Capture the cell that displays the provided text and extract its (x, y) central coordinate. 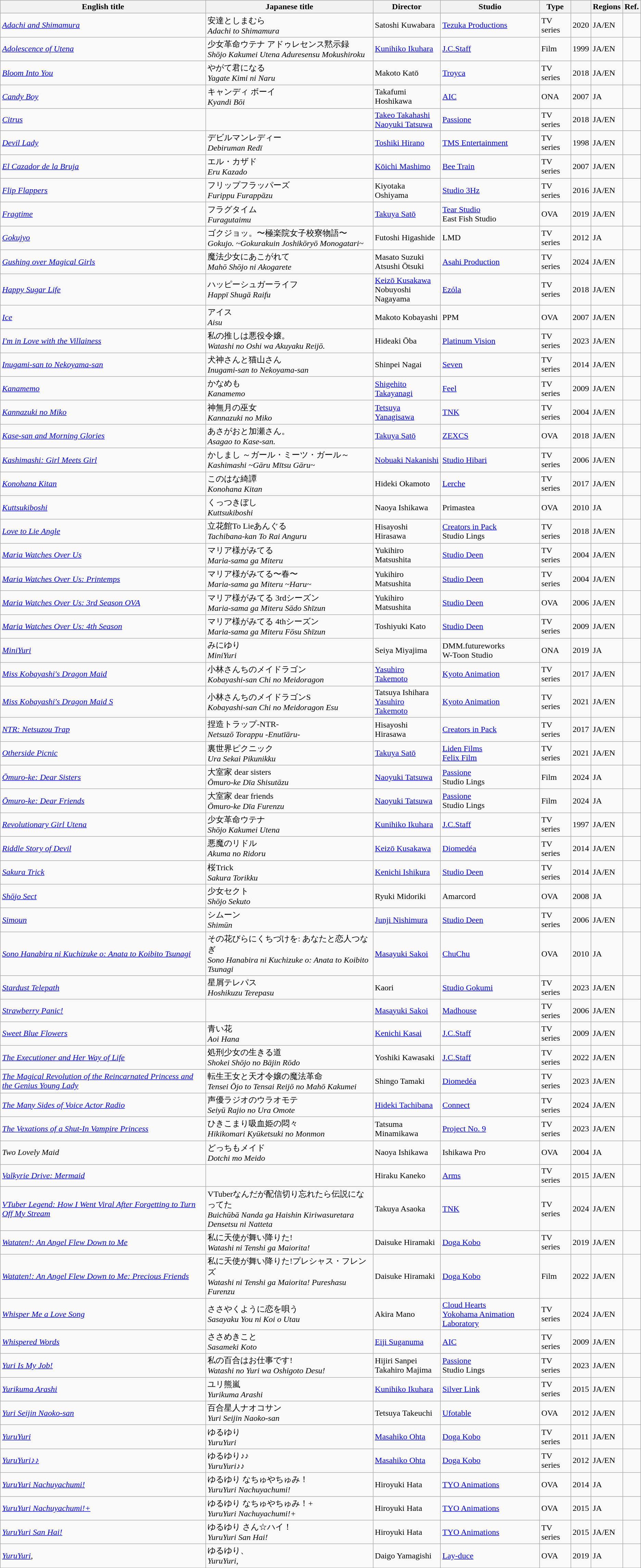
Lerche (490, 484)
ChuChu (490, 954)
Love to Lie Angle (103, 531)
ゆるゆり YuruYuri (290, 1437)
The Many Sides of Voice Actor Radio (103, 1105)
The Vexations of a Shut-In Vampire Princess (103, 1129)
大室家 dear friends Ōmuro-ke Dīa Furenzu (290, 801)
YuruYuri, (103, 1556)
私の推しは悪役令嬢。 Watashi no Oshi wa Akuyaku Reijō. (290, 341)
1999 (581, 49)
どっちもメイド Dotchi mo Meido (290, 1153)
Ezóla (490, 290)
星屑テレパス Hoshikuzu Terepasu (290, 988)
Valkyrie Drive: Mermaid (103, 1176)
Studio (490, 7)
Konohana Kitan (103, 484)
フラグタイム Furagutaimu (290, 214)
Strawberry Panic! (103, 1010)
Candy Boy (103, 97)
The Magical Revolution of the Reincarnated Princess and the Genius Young Lady (103, 1081)
少女セクト Shōjo Sekuto (290, 896)
Maria Watches Over Us: 3rd Season OVA (103, 603)
裏世界ピクニック Ura Sekai Pikunikku (290, 753)
声優ラジオのウラオモテ Seiyū Rajio no Ura Omote (290, 1105)
Junji Nishimura (407, 920)
Hideki Okamoto (407, 484)
ひきこまり吸血姫の悶々 Hikikomari Kyūketsuki no Monmon (290, 1129)
Hideaki Ōba (407, 341)
ゆるゆり、 YuruYuri, (290, 1556)
Ufotable (490, 1413)
Silver Link (490, 1389)
Takuya Asaoka (407, 1209)
Kanamemo (103, 388)
Otherside Picnic (103, 753)
Futoshi Higashide (407, 238)
Arms (490, 1176)
PPM (490, 317)
Hijiri Sanpei Takahiro Majima (407, 1365)
Tatsuya Ishihara Yasuhiro Takemoto (407, 702)
少女革命ウテナ Shōjo Kakumei Utena (290, 825)
Riddle Story of Devil (103, 848)
Lay-duce (490, 1556)
Devil Lady (103, 143)
Fragtime (103, 214)
Hideki Tachibana (407, 1105)
Yoshiki Kawasaki (407, 1057)
Eiji Suganuma (407, 1342)
Miss Kobayashi's Dragon Maid S (103, 702)
Shingo Tamaki (407, 1081)
Ref. (631, 7)
青い花 Aoi Hana (290, 1033)
Revolutionary Girl Utena (103, 825)
エル・カザド Eru Kazado (290, 167)
マリア様がみてる Maria-sama ga Miteru (290, 555)
フリップフラッパーズ Furippu Furappāzu (290, 190)
かしまし ～ガール・ミーツ・ガール～ Kashimashi ~Gāru Mītsu Gāru~ (290, 460)
Citrus (103, 120)
少女革命ウテナ アドゥレセンス黙示録 Shōjo Kakumei Utena Aduresensu Mokushiroku (290, 49)
Japanese title (290, 7)
Director (407, 7)
Ishikawa Pro (490, 1153)
Creators in Pack (490, 730)
2008 (581, 896)
神無月の巫女 Kannazuki no Miko (290, 412)
Hiraku Kaneko (407, 1176)
やがて君になる Yagate Kimi ni Naru (290, 73)
私に天使が舞い降りた!プレシャス・フレンズ Watashi ni Tenshi ga Maiorita! Pureshasu Furenzu (290, 1276)
I'm in Love with the Villainess (103, 341)
Wataten!: An Angel Flew Down to Me: Precious Friends (103, 1276)
YuruYuri Nachuyachumi! (103, 1485)
Simoun (103, 920)
Shigehito Takayanagi (407, 388)
Nobuaki Nakanishi (407, 460)
Makoto Kobayashi (407, 317)
Yuri Seijin Naoko-san (103, 1413)
ゆるゆり なちゅやちゅみ！ YuruYuri Nachuyachumi! (290, 1485)
魔法少女にあこがれて Mahō Shōjo ni Akogarete (290, 262)
Seiya Miyajima (407, 650)
Kashimashi: Girl Meets Girl (103, 460)
ゴクジョッ。〜極楽院女子校寮物語〜 Gokujo. ~Gokurakuin Joshikōryō Monogatari~ (290, 238)
ゆるゆり なちゅやちゅみ！+ YuruYuri Nachuyachumi!+ (290, 1508)
Regions (607, 7)
YuruYuri♪♪ (103, 1461)
Liden Films Felix Film (490, 753)
Madhouse (490, 1010)
Asahi Production (490, 262)
Primastea (490, 507)
Ice (103, 317)
Type (555, 7)
ユリ熊嵐 Yurikuma Arashi (290, 1389)
Ōmuro-ke: Dear Sisters (103, 777)
Flip Flappers (103, 190)
みにゆり MiniYuri (290, 650)
ZEXCS (490, 436)
Troyca (490, 73)
Feel (490, 388)
ハッピーシュガーライフ Happī Shugā Raifu (290, 290)
Kuttsukiboshi (103, 507)
Maria Watches Over Us: Printemps (103, 579)
悪魔のリドル Akuma no Ridoru (290, 848)
Kenichi Kasai (407, 1033)
English title (103, 7)
VTuberなんだが配信切り忘れたら伝説になってた Buichūbā Nanda ga Haishin Kiriwasuretara Densetsu ni Natteta (290, 1209)
犬神さんと猫山さん Inugami-san to Nekoyama-san (290, 365)
デビルマンレディー Debiruman Redī (290, 143)
Ōmuro-ke: Dear Friends (103, 801)
Yuri Is My Job! (103, 1365)
Shōjo Sect (103, 896)
立花館To Lieあんぐる Tachibana-kan To Rai Anguru (290, 531)
Tetsuya Yanagisawa (407, 412)
Whispered Words (103, 1342)
Sono Hanabira ni Kuchizuke o: Anata to Koibito Tsunagi (103, 954)
Maria Watches Over Us: 4th Season (103, 627)
桜Trick Sakura Torikku (290, 872)
Keizō Kusakawa Nobuyoshi Nagayama (407, 290)
2011 (581, 1437)
Tezuka Productions (490, 25)
Happy Sugar Life (103, 290)
ささやくように恋を唄う Sasayaku You ni Koi o Utau (290, 1314)
YuruYuri (103, 1437)
2016 (581, 190)
LMD (490, 238)
MiniYuri (103, 650)
Studio Gokumi (490, 988)
Kase-san and Morning Glories (103, 436)
このはな綺譚 Konohana Kitan (290, 484)
マリア様がみてる〜春〜 Maria-sama ga Miteru ~Haru~ (290, 579)
Studio Hibari (490, 460)
Toshiki Hirano (407, 143)
Amarcord (490, 896)
シムーン Shimūn (290, 920)
Bloom Into You (103, 73)
ささめきこと Sasameki Koto (290, 1342)
Gushing over Magical Girls (103, 262)
Passione (490, 120)
Sakura Trick (103, 872)
Two Lovely Maid (103, 1153)
大室家 dear sisters Ōmuro-ke Dīa Shisutāzu (290, 777)
ゆるゆり さん☆ハイ！ YuruYuri San Hai! (290, 1532)
YuruYuri San Hai! (103, 1532)
Tear Studio East Fish Studio (490, 214)
Tetsuya Takeuchi (407, 1413)
VTuber Legend: How I Went Viral After Forgetting to Turn Off My Stream (103, 1209)
YuruYuri Nachuyachumi!+ (103, 1508)
Keizō Kusakawa (407, 848)
Maria Watches Over Us (103, 555)
Ryuki Midoriki (407, 896)
Studio 3Hz (490, 190)
Masato Suzuki Atsushi Ōtsuki (407, 262)
Kiyotaka Oshiyama (407, 190)
Stardust Telepath (103, 988)
Tatsuma Minamikawa (407, 1129)
小林さんちのメイドラゴン Kobayashi-san Chi no Meidoragon (290, 674)
転生王女と天才令嬢の魔法革命 Tensei Ōjo to Tensai Reijō no Mahō Kakumei (290, 1081)
Adachi and Shimamura (103, 25)
1997 (581, 825)
Akira Mano (407, 1314)
Adolescence of Utena (103, 49)
Cloud Hearts Yokohama Animation Laboratory (490, 1314)
Bee Train (490, 167)
安達としまむら Adachi to Shimamura (290, 25)
Wataten!: An Angel Flew Down to Me (103, 1243)
百合星人ナオコサン Yuri Seijin Naoko-san (290, 1413)
Kannazuki no Miko (103, 412)
Platinum Vision (490, 341)
Creators in Pack Studio Lings (490, 531)
Shinpei Nagai (407, 365)
小林さんちのメイドラゴンS Kobayashi-san Chi no Meidoragon Esu (290, 702)
Yasuhiro Takemoto (407, 674)
Toshiyuki Kato (407, 627)
2020 (581, 25)
Satoshi Kuwabara (407, 25)
その花びらにくちづけを: あなたと恋人つなぎ Sono Hanabira ni Kuchizuke o: Anata to Koibito Tsunagi (290, 954)
マリア様がみてる 4thシーズン Maria-sama ga Miteru Fōsu Shīzun (290, 627)
Connect (490, 1105)
ゆるゆり♪♪ YuruYuri♪♪ (290, 1461)
あさがおと加瀬さん。 Asagao to Kase-san. (290, 436)
Gokujyo (103, 238)
私に天使が舞い降りた! Watashi ni Tenshi ga Maiorita! (290, 1243)
私の百合はお仕事です! Watashi no Yuri wa Oshigoto Desu! (290, 1365)
TMS Entertainment (490, 143)
Sweet Blue Flowers (103, 1033)
Yurikuma Arashi (103, 1389)
くっつきぼし Kuttsukiboshi (290, 507)
Takeo Takahashi Naoyuki Tatsuwa (407, 120)
Kenichi Ishikura (407, 872)
Miss Kobayashi's Dragon Maid (103, 674)
Daigo Yamagishi (407, 1556)
キャンディ ボーイ Kyandi Bōi (290, 97)
1998 (581, 143)
El Cazador de la Bruja (103, 167)
Kōichi Mashimo (407, 167)
NTR: Netsuzou Trap (103, 730)
Seven (490, 365)
DMM.futureworks W-Toon Studio (490, 650)
マリア様がみてる 3rdシーズン Maria-sama ga Miteru Sādo Shīzun (290, 603)
Kaori (407, 988)
Takafumi Hoshikawa (407, 97)
Project No. 9 (490, 1129)
アイス Aisu (290, 317)
The Executioner and Her Way of Life (103, 1057)
Whisper Me a Love Song (103, 1314)
捏造トラップ-NTR- Netsuzō Torappu -Enutīāru- (290, 730)
処刑少女の生きる道 Shokei Shōjo no Bājin Rōdo (290, 1057)
Makoto Katō (407, 73)
Inugami-san to Nekoyama-san (103, 365)
かなめも Kanamemo (290, 388)
